Return (X, Y) of the center of cell containing provided text 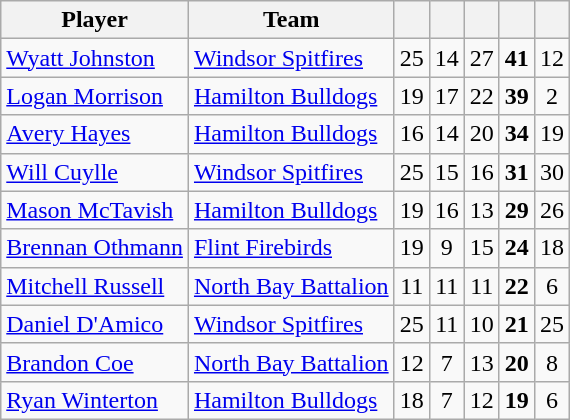
Flint Firebirds (291, 248)
9 (446, 248)
Will Cuylle (95, 172)
39 (516, 96)
Logan Morrison (95, 96)
8 (552, 362)
Wyatt Johnston (95, 58)
Ryan Winterton (95, 400)
Mason McTavish (95, 210)
34 (516, 134)
27 (482, 58)
Avery Hayes (95, 134)
Brandon Coe (95, 362)
10 (482, 324)
Mitchell Russell (95, 286)
Player (95, 20)
29 (516, 210)
21 (516, 324)
30 (552, 172)
2 (552, 96)
41 (516, 58)
Team (291, 20)
Daniel D'Amico (95, 324)
17 (446, 96)
24 (516, 248)
31 (516, 172)
Brennan Othmann (95, 248)
26 (552, 210)
